Pinpoint the cell where the given text exists, returning its [x, y] midpoint coordinate. 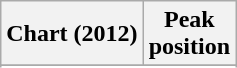
Chart (2012) [72, 34]
Peakposition [189, 34]
